Detect which cell encompasses the target text, then output its (x, y) center coordinate. 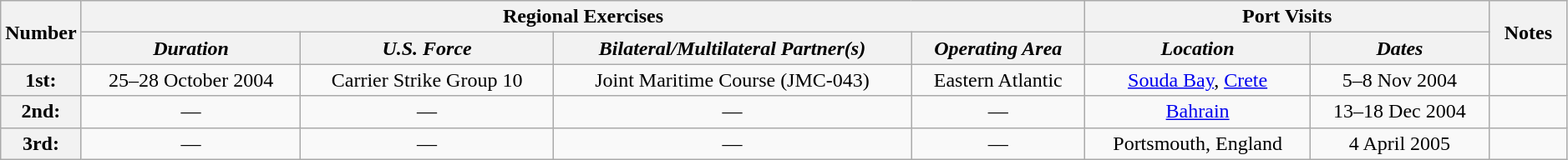
Port Visits (1287, 17)
2nd: (41, 112)
1st: (41, 80)
Notes (1529, 32)
Eastern Atlantic (998, 80)
Number (41, 32)
25–28 October 2004 (190, 80)
Joint Maritime Course (JMC-043) (732, 80)
Portsmouth, England (1198, 143)
Bahrain (1198, 112)
Duration (190, 48)
Souda Bay, Crete (1198, 80)
5–8 Nov 2004 (1399, 80)
4 April 2005 (1399, 143)
3rd: (41, 143)
Bilateral/Multilateral Partner(s) (732, 48)
13–18 Dec 2004 (1399, 112)
Dates (1399, 48)
U.S. Force (427, 48)
Carrier Strike Group 10 (427, 80)
Regional Exercises (583, 17)
Location (1198, 48)
Operating Area (998, 48)
